Identify which cell holds the provided text, then report its (X, Y) central coordinate. 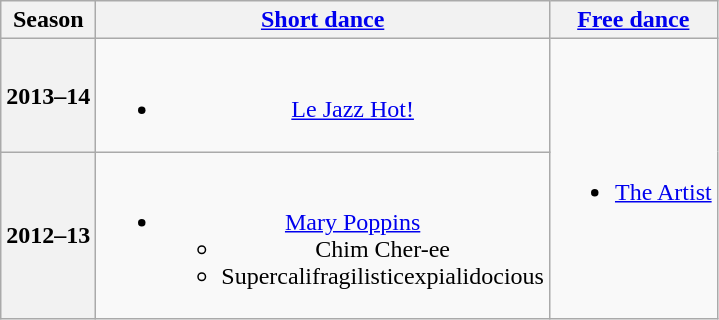
Le Jazz Hot! (323, 96)
Season (48, 20)
2012–13 (48, 236)
Mary Poppins Chim Cher-ee Supercalifragilisticexpialidocious (323, 236)
2013–14 (48, 96)
Free dance (633, 20)
The Artist (633, 179)
Short dance (323, 20)
